Identify which cell holds the provided text, then report its (x, y) central coordinate. 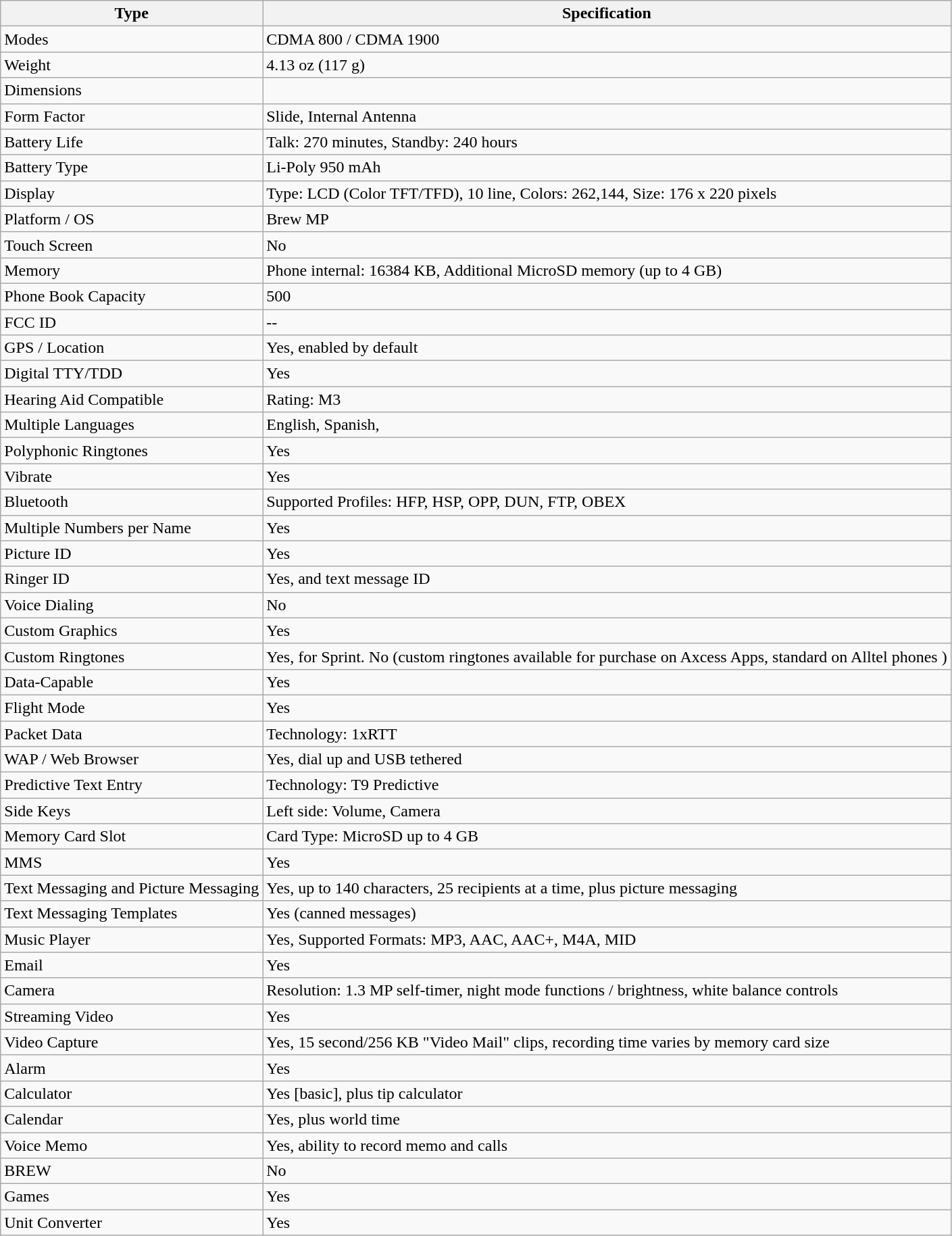
Yes [basic], plus tip calculator (607, 1093)
Talk: 270 minutes, Standby: 240 hours (607, 142)
BREW (132, 1171)
Display (132, 193)
MMS (132, 862)
Yes, for Sprint. No (custom ringtones available for purchase on Axcess Apps, standard on Alltel phones ) (607, 656)
Slide, Internal Antenna (607, 116)
FCC ID (132, 322)
Modes (132, 39)
Calculator (132, 1093)
Multiple Numbers per Name (132, 528)
English, Spanish, (607, 425)
CDMA 800 / CDMA 1900 (607, 39)
Unit Converter (132, 1222)
Battery Life (132, 142)
GPS / Location (132, 348)
Data-Capable (132, 682)
Packet Data (132, 733)
Music Player (132, 939)
Form Factor (132, 116)
-- (607, 322)
Video Capture (132, 1042)
Voice Memo (132, 1145)
Yes, ability to record memo and calls (607, 1145)
Text Messaging Templates (132, 914)
Yes (canned messages) (607, 914)
Digital TTY/TDD (132, 374)
Li-Poly 950 mAh (607, 168)
Card Type: MicroSD up to 4 GB (607, 837)
Custom Graphics (132, 631)
Camera (132, 991)
Yes, plus world time (607, 1119)
Dimensions (132, 91)
Custom Ringtones (132, 656)
Hearing Aid Compatible (132, 399)
Yes, up to 140 characters, 25 recipients at a time, plus picture messaging (607, 888)
Yes, enabled by default (607, 348)
Battery Type (132, 168)
Left side: Volume, Camera (607, 811)
Memory (132, 270)
Phone Book Capacity (132, 296)
Memory Card Slot (132, 837)
Games (132, 1197)
Phone internal: 16384 KB, Additional MicroSD memory (up to 4 GB) (607, 270)
Polyphonic Ringtones (132, 451)
Resolution: 1.3 MP self-timer, night mode functions / brightness, white balance controls (607, 991)
Ringer ID (132, 579)
Rating: M3 (607, 399)
Predictive Text Entry (132, 785)
WAP / Web Browser (132, 760)
Alarm (132, 1068)
Vibrate (132, 476)
Technology: 1xRTT (607, 733)
Yes, dial up and USB tethered (607, 760)
Weight (132, 65)
4.13 oz (117 g) (607, 65)
Picture ID (132, 553)
Specification (607, 14)
Calendar (132, 1119)
Type: LCD (Color TFT/TFD), 10 line, Colors: 262,144, Size: 176 x 220 pixels (607, 193)
Supported Profiles: HFP, HSP, OPP, DUN, FTP, OBEX (607, 502)
Multiple Languages (132, 425)
Streaming Video (132, 1016)
Voice Dialing (132, 605)
500 (607, 296)
Yes, 15 second/256 KB "Video Mail" clips, recording time varies by memory card size (607, 1042)
Flight Mode (132, 708)
Brew MP (607, 219)
Touch Screen (132, 245)
Yes, and text message ID (607, 579)
Technology: T9 Predictive (607, 785)
Side Keys (132, 811)
Type (132, 14)
Yes, Supported Formats: MP3, AAC, AAC+, M4A, MID (607, 939)
Text Messaging and Picture Messaging (132, 888)
Bluetooth (132, 502)
Platform / OS (132, 219)
Email (132, 965)
